Provide the (X, Y) coordinate of the cell's center where the given text is located.  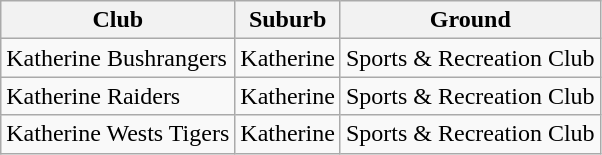
Suburb (288, 20)
Ground (470, 20)
Katherine Wests Tigers (118, 134)
Katherine Raiders (118, 96)
Club (118, 20)
Katherine Bushrangers (118, 58)
